For the text-containing cell, return its midpoint in [x, y] coordinate format. 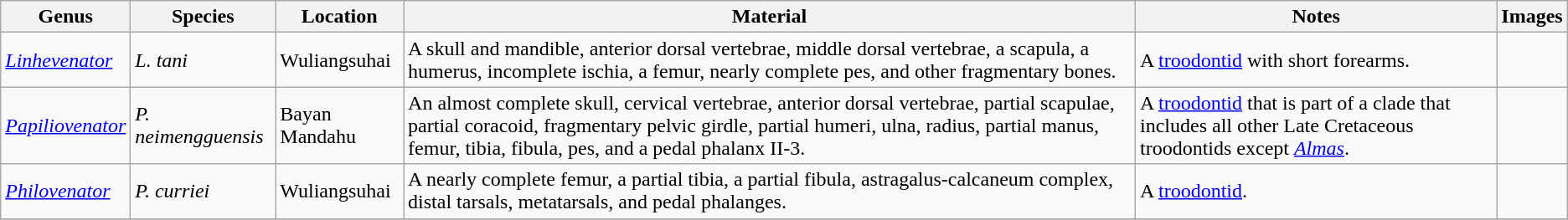
Papiliovenator [65, 125]
Genus [65, 17]
A troodontid that is part of a clade that includes all other Late Cretaceous troodontids except Almas. [1315, 125]
Linhevenator [65, 60]
P. curriei [203, 191]
Species [203, 17]
A troodontid. [1315, 191]
Location [340, 17]
A troodontid with short forearms. [1315, 60]
P. neimengguensis [203, 125]
L. tani [203, 60]
Images [1532, 17]
A nearly complete femur, a partial tibia, a partial fibula, astragalus-calcaneum complex, distal tarsals, metatarsals, and pedal phalanges. [770, 191]
Philovenator [65, 191]
Bayan Mandahu [340, 125]
Material [770, 17]
Notes [1315, 17]
